For the text-containing cell, return its midpoint in (X, Y) coordinate format. 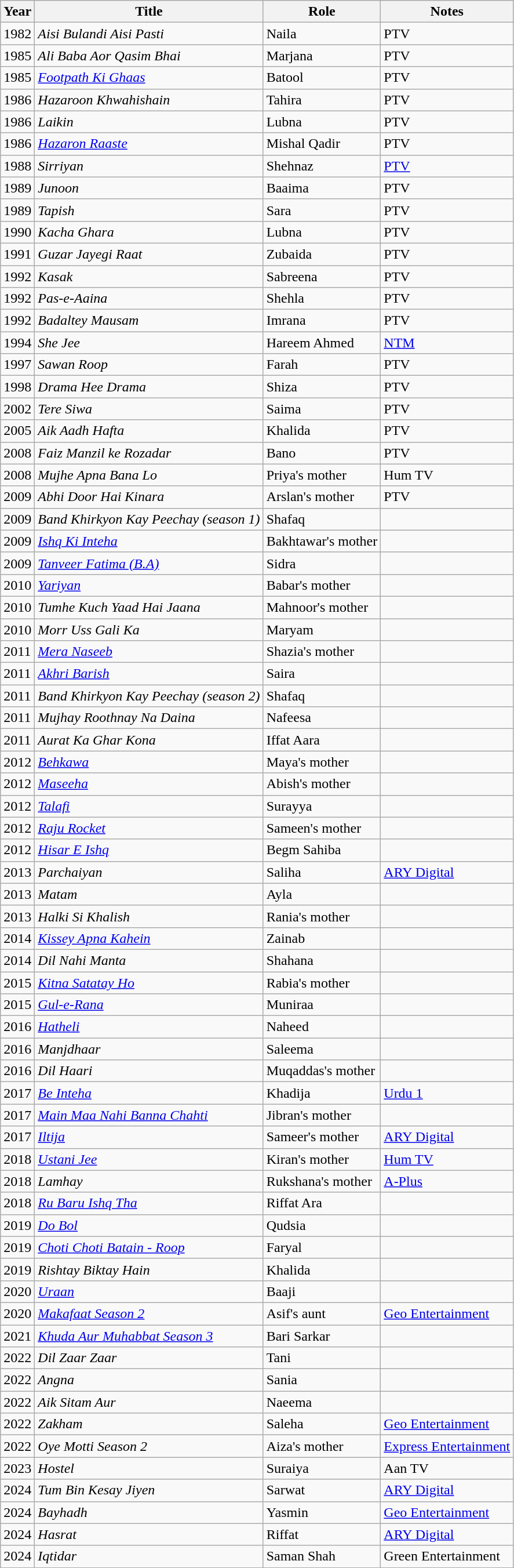
Bano (322, 453)
Gul-e-Rana (149, 1005)
Faiz Manzil ke Rozadar (149, 453)
Hatheli (149, 1027)
Aik Sitam Aur (149, 1402)
Express Entertainment (447, 1446)
Do Bol (149, 1225)
Sidra (322, 563)
Sameen's mother (322, 828)
Hisar E Ishq (149, 850)
1994 (17, 343)
2005 (17, 431)
Aurat Ka Ghar Kona (149, 740)
Mahnoor's mother (322, 607)
Iqtidar (149, 1556)
Uraan (149, 1291)
Jibran's mother (322, 1115)
Suraiya (322, 1468)
Muniraa (322, 1005)
Sirriyan (149, 166)
Year (17, 12)
Behkawa (149, 762)
Mujhay Roothnay Na Daina (149, 718)
Tere Siwa (149, 409)
Aisi Bulandi Aisi Pasti (149, 34)
Kissey Apna Kahein (149, 938)
Nafeesa (322, 718)
2021 (17, 1335)
Kasak (149, 277)
Maryam (322, 629)
Tani (322, 1358)
Saira (322, 674)
Pas-e-Aaina (149, 299)
Khadija (322, 1093)
Baaji (322, 1291)
Naeema (322, 1402)
Bakhtawar's mother (322, 541)
Shehla (322, 299)
Begm Sahiba (322, 850)
Talafi (149, 806)
Kiran's mother (322, 1159)
Mera Naseeb (149, 652)
Shahana (322, 960)
Parchaiyan (149, 872)
Naila (322, 34)
Lamhay (149, 1181)
Maseeha (149, 784)
Matam (149, 894)
Mujhe Apna Bana Lo (149, 475)
Drama Hee Drama (149, 387)
Khuda Aur Muhabbat Season 3 (149, 1335)
Shiza (322, 387)
Angna (149, 1380)
Guzar Jayegi Raat (149, 254)
Faryal (322, 1247)
Rania's mother (322, 916)
Aan TV (447, 1468)
Sameer's mother (322, 1137)
1998 (17, 387)
Footpath Ki Ghaas (149, 78)
Priya's mother (322, 475)
Imrana (322, 321)
Dil Zaar Zaar (149, 1358)
NTM (447, 343)
Ishq Ki Inteha (149, 541)
Kacha Ghara (149, 232)
Bayhadh (149, 1512)
Sania (322, 1380)
Main Maa Nahi Banna Chahti (149, 1115)
Hasrat (149, 1534)
Tumhe Kuch Yaad Hai Jaana (149, 607)
Maya's mother (322, 762)
Saliha (322, 872)
Ali Baba Aor Qasim Bhai (149, 56)
Shazia's mother (322, 652)
Hazaron Raaste (149, 144)
Naheed (322, 1027)
Sawan Roop (149, 365)
Manjdhaar (149, 1049)
Marjana (322, 56)
Rishtay Biktay Hain (149, 1269)
Aik Aadh Hafta (149, 431)
1997 (17, 365)
Mishal Qadir (322, 144)
Morr Uss Gali Ka (149, 629)
Saman Shah (322, 1556)
Saima (322, 409)
Shehnaz (322, 166)
Halki Si Khalish (149, 916)
Aiza's mother (322, 1446)
Iffat Aara (322, 740)
Baaima (322, 188)
Saleema (322, 1049)
Sabreena (322, 277)
Choti Choti Batain - Roop (149, 1247)
Tum Bin Kesay Jiyen (149, 1490)
Hareem Ahmed (322, 343)
Abish's mother (322, 784)
Green Entertainment (447, 1556)
Junoon (149, 188)
Farah (322, 365)
Makafaat Season 2 (149, 1313)
Zakham (149, 1424)
Kitna Satatay Ho (149, 983)
Tanveer Fatima (B.A) (149, 563)
Tapish (149, 210)
A-Plus (447, 1181)
Yariyan (149, 585)
Dil Haari (149, 1071)
Surayya (322, 806)
Qudsia (322, 1225)
Batool (322, 78)
Hazaroon Khwahishain (149, 100)
1991 (17, 254)
Akhri Barish (149, 674)
Riffat (322, 1534)
Raju Rocket (149, 828)
Asif's aunt (322, 1313)
Dil Nahi Manta (149, 960)
Badaltey Mausam (149, 321)
Muqaddas's mother (322, 1071)
Role (322, 12)
Ru Baru Ishq Tha (149, 1203)
Saleha (322, 1424)
2023 (17, 1468)
Iltija (149, 1137)
Bari Sarkar (322, 1335)
Title (149, 12)
Rabia's mother (322, 983)
Hostel (149, 1468)
Band Khirkyon Kay Peechay (season 1) (149, 519)
Sara (322, 210)
Tahira (322, 100)
Abhi Door Hai Kinara (149, 497)
Be Inteha (149, 1093)
Sarwat (322, 1490)
1982 (17, 34)
Band Khirkyon Kay Peechay (season 2) (149, 696)
Oye Motti Season 2 (149, 1446)
She Jee (149, 343)
Arslan's mother (322, 497)
1990 (17, 232)
Rukshana's mother (322, 1181)
Notes (447, 12)
2002 (17, 409)
1988 (17, 166)
Urdu 1 (447, 1093)
Babar's mother (322, 585)
Riffat Ara (322, 1203)
Ustani Jee (149, 1159)
Laikin (149, 122)
Ayla (322, 894)
Zainab (322, 938)
Zubaida (322, 254)
Yasmin (322, 1512)
